Scan for the cell matching the given text and deliver its (X, Y) coordinate at center. 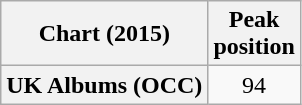
94 (254, 85)
Peak position (254, 34)
UK Albums (OCC) (104, 85)
Chart (2015) (104, 34)
